Return the [X, Y] coordinate for the center point of the cell that contains the specified text.  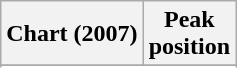
Chart (2007) [72, 34]
Peakposition [189, 34]
